Pinpoint the cell where the given text exists, returning its [x, y] midpoint coordinate. 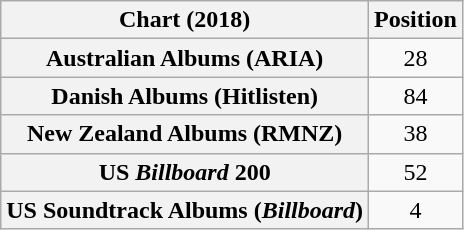
38 [416, 134]
Chart (2018) [185, 20]
84 [416, 96]
Danish Albums (Hitlisten) [185, 96]
52 [416, 172]
US Billboard 200 [185, 172]
4 [416, 210]
New Zealand Albums (RMNZ) [185, 134]
28 [416, 58]
Position [416, 20]
Australian Albums (ARIA) [185, 58]
US Soundtrack Albums (Billboard) [185, 210]
